Pinpoint the cell where the given text exists, returning its [X, Y] midpoint coordinate. 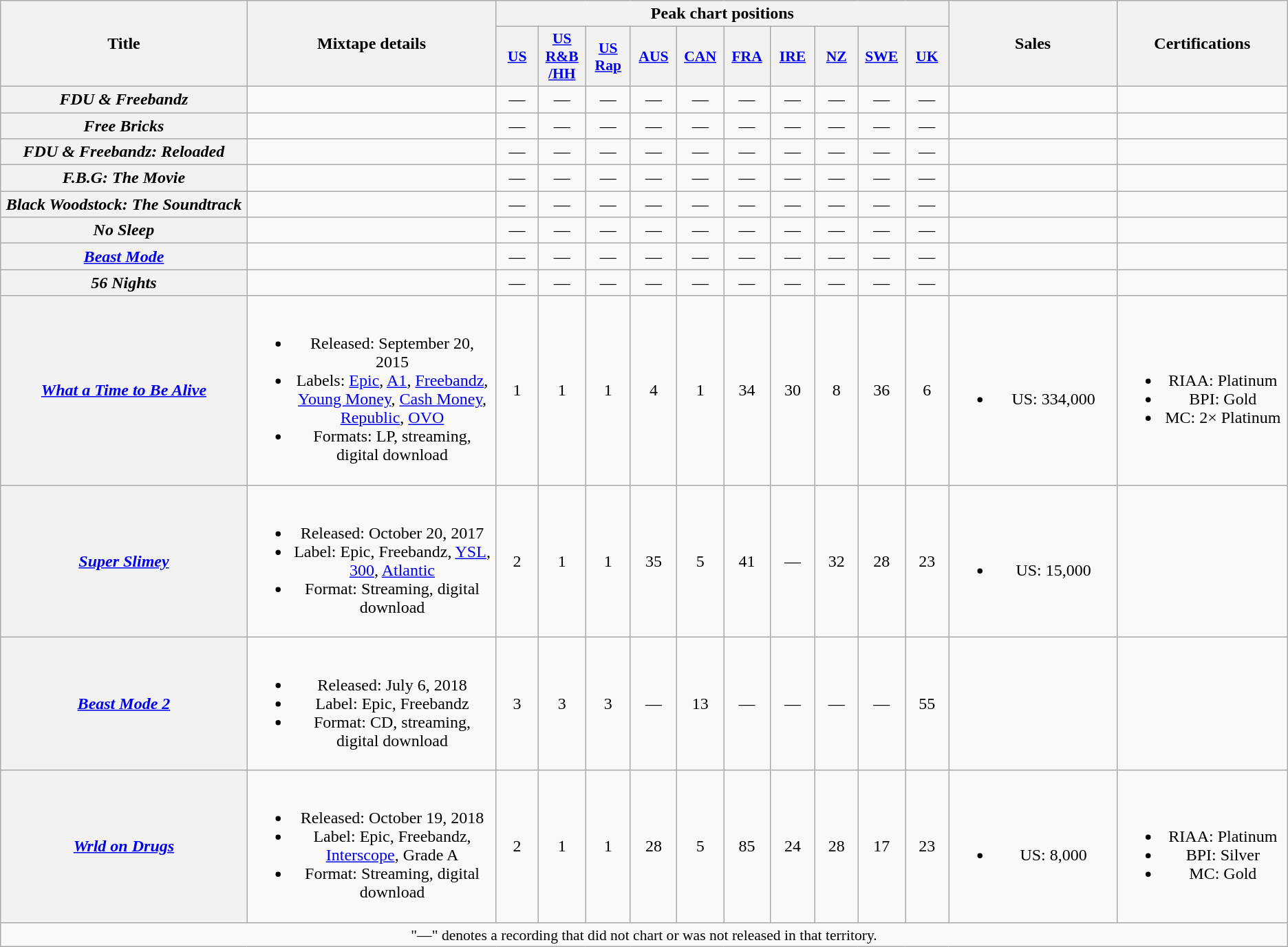
FDU & Freebandz [124, 99]
RIAA: PlatinumBPI: SilverMC: Gold [1202, 846]
US: 334,000 [1033, 391]
Beast Mode [124, 257]
6 [927, 391]
US: 15,000 [1033, 561]
US [517, 56]
US: 8,000 [1033, 846]
36 [882, 391]
IRE [793, 56]
USR&B/HH [561, 56]
F.B.G: The Movie [124, 178]
Certifications [1202, 44]
41 [747, 561]
Super Slimey [124, 561]
SWE [882, 56]
Title [124, 44]
Released: October 19, 2018Label: Epic, Freebandz, Interscope, Grade AFormat: Streaming, digital download [372, 846]
32 [837, 561]
Sales [1033, 44]
USRap [608, 56]
Released: October 20, 2017Label: Epic, Freebandz, YSL, 300, AtlanticFormat: Streaming, digital download [372, 561]
Peak chart positions [722, 14]
CAN [700, 56]
56 Nights [124, 283]
RIAA: PlatinumBPI: GoldMC: 2× Platinum [1202, 391]
"—" denotes a recording that did not chart or was not released in that territory. [644, 935]
UK [927, 56]
What a Time to Be Alive [124, 391]
8 [837, 391]
Beast Mode 2 [124, 704]
55 [927, 704]
34 [747, 391]
FRA [747, 56]
Free Bricks [124, 126]
30 [793, 391]
AUS [654, 56]
Released: September 20, 2015Labels: Epic, A1, Freebandz, Young Money, Cash Money, Republic, OVOFormats: LP, streaming, digital download [372, 391]
4 [654, 391]
13 [700, 704]
Mixtape details [372, 44]
17 [882, 846]
FDU & Freebandz: Reloaded [124, 152]
Wrld on Drugs [124, 846]
No Sleep [124, 230]
35 [654, 561]
Released: July 6, 2018Label: Epic, FreebandzFormat: CD, streaming, digital download [372, 704]
Black Woodstock: The Soundtrack [124, 204]
NZ [837, 56]
24 [793, 846]
85 [747, 846]
